From the cell containing the given text, extract its center point as (X, Y) coordinate. 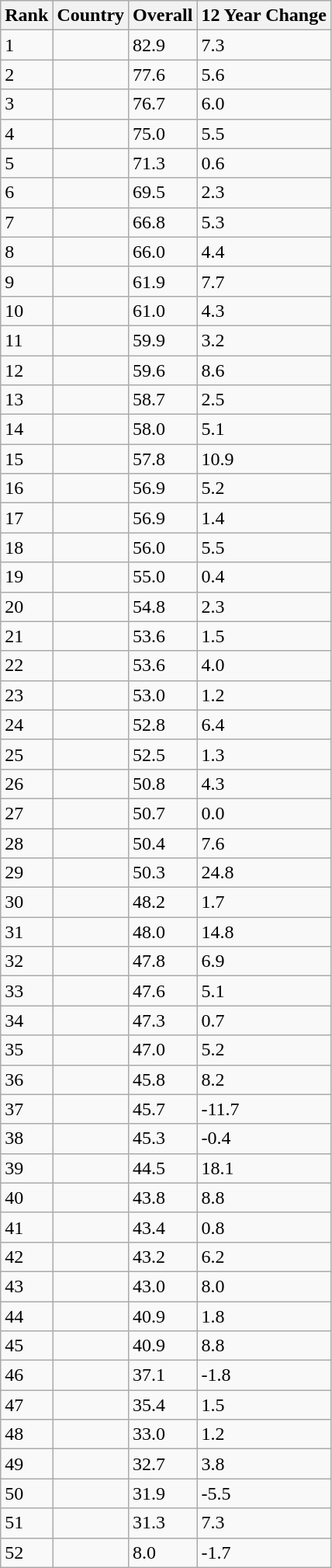
26 (26, 784)
35.4 (163, 1405)
18.1 (264, 1168)
37 (26, 1109)
61.9 (163, 281)
18 (26, 548)
6 (26, 193)
3.2 (264, 340)
50.4 (163, 843)
50.3 (163, 873)
1.8 (264, 1316)
41 (26, 1227)
52.5 (163, 754)
35 (26, 1050)
49 (26, 1464)
0.0 (264, 813)
47.0 (163, 1050)
15 (26, 459)
31.9 (163, 1493)
1.7 (264, 902)
-11.7 (264, 1109)
7.6 (264, 843)
6.4 (264, 725)
43.8 (163, 1198)
46 (26, 1375)
8.2 (264, 1080)
50 (26, 1493)
61.0 (163, 311)
13 (26, 400)
6.0 (264, 104)
45 (26, 1346)
43.2 (163, 1257)
43 (26, 1286)
43.0 (163, 1286)
59.6 (163, 370)
44 (26, 1316)
32.7 (163, 1464)
44.5 (163, 1168)
4 (26, 134)
10 (26, 311)
7.7 (264, 281)
0.8 (264, 1227)
16 (26, 488)
1.3 (264, 754)
2.5 (264, 400)
28 (26, 843)
45.3 (163, 1139)
17 (26, 518)
56.0 (163, 548)
36 (26, 1080)
45.7 (163, 1109)
47.3 (163, 1020)
20 (26, 607)
5.6 (264, 75)
77.6 (163, 75)
5 (26, 163)
0.7 (264, 1020)
0.4 (264, 577)
6.2 (264, 1257)
Country (91, 16)
14 (26, 429)
31 (26, 932)
54.8 (163, 607)
59.9 (163, 340)
8 (26, 252)
40 (26, 1198)
8.6 (264, 370)
2 (26, 75)
37.1 (163, 1375)
33 (26, 991)
0.6 (264, 163)
48.2 (163, 902)
71.3 (163, 163)
82.9 (163, 45)
-5.5 (264, 1493)
39 (26, 1168)
-1.7 (264, 1552)
75.0 (163, 134)
47.8 (163, 961)
-1.8 (264, 1375)
43.4 (163, 1227)
24.8 (264, 873)
21 (26, 636)
11 (26, 340)
76.7 (163, 104)
48 (26, 1434)
1 (26, 45)
55.0 (163, 577)
53.0 (163, 695)
Overall (163, 16)
45.8 (163, 1080)
5.3 (264, 222)
22 (26, 666)
34 (26, 1020)
3.8 (264, 1464)
31.3 (163, 1523)
Rank (26, 16)
52.8 (163, 725)
47.6 (163, 991)
66.0 (163, 252)
66.8 (163, 222)
19 (26, 577)
4.4 (264, 252)
32 (26, 961)
6.9 (264, 961)
42 (26, 1257)
12 Year Change (264, 16)
1.4 (264, 518)
57.8 (163, 459)
48.0 (163, 932)
38 (26, 1139)
9 (26, 281)
4.0 (264, 666)
58.7 (163, 400)
3 (26, 104)
50.7 (163, 813)
58.0 (163, 429)
29 (26, 873)
50.8 (163, 784)
12 (26, 370)
25 (26, 754)
10.9 (264, 459)
7 (26, 222)
-0.4 (264, 1139)
52 (26, 1552)
27 (26, 813)
24 (26, 725)
69.5 (163, 193)
51 (26, 1523)
30 (26, 902)
14.8 (264, 932)
23 (26, 695)
47 (26, 1405)
33.0 (163, 1434)
